Locate the cell with the specified text and output its [x, y] center coordinate. 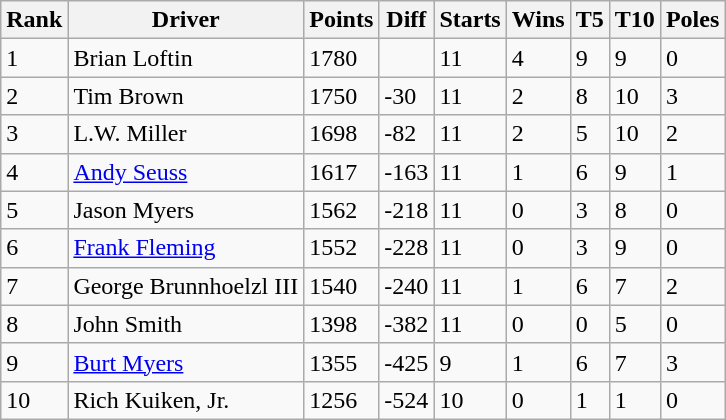
-382 [406, 324]
T10 [634, 20]
1562 [342, 210]
Brian Loftin [186, 58]
George Brunnhoelzl III [186, 286]
1552 [342, 248]
-82 [406, 134]
Andy Seuss [186, 172]
-524 [406, 400]
Starts [470, 20]
1750 [342, 96]
Burt Myers [186, 362]
Driver [186, 20]
-163 [406, 172]
-240 [406, 286]
L.W. Miller [186, 134]
1617 [342, 172]
Jason Myers [186, 210]
1698 [342, 134]
1256 [342, 400]
1398 [342, 324]
Rich Kuiken, Jr. [186, 400]
Frank Fleming [186, 248]
T5 [590, 20]
-30 [406, 96]
Rank [34, 20]
1540 [342, 286]
Wins [538, 20]
-218 [406, 210]
1355 [342, 362]
Poles [692, 20]
-425 [406, 362]
1780 [342, 58]
Tim Brown [186, 96]
Points [342, 20]
-228 [406, 248]
Diff [406, 20]
John Smith [186, 324]
